Return (X, Y) of the center of cell containing provided text 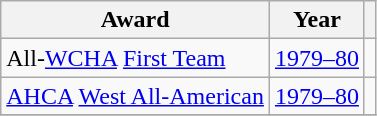
Year (316, 20)
AHCA West All-American (136, 96)
All-WCHA First Team (136, 58)
Award (136, 20)
